Output the [X, Y] coordinate of the center of the cell containing the given text.  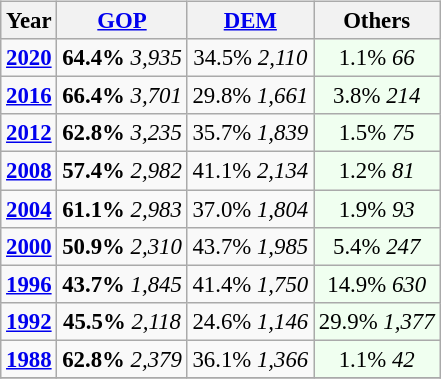
24.6% 1,146 [250, 321]
41.4% 1,750 [250, 284]
1.1% 66 [377, 58]
29.9% 1,377 [377, 321]
37.0% 1,804 [250, 209]
29.8% 1,661 [250, 96]
GOP [122, 21]
2000 [29, 246]
62.8% 3,235 [122, 133]
Others [377, 21]
2008 [29, 171]
Year [29, 21]
35.7% 1,839 [250, 133]
61.1% 2,983 [122, 209]
2016 [29, 96]
62.8% 2,379 [122, 359]
DEM [250, 21]
2004 [29, 209]
57.4% 2,982 [122, 171]
14.9% 630 [377, 284]
5.4% 247 [377, 246]
66.4% 3,701 [122, 96]
41.1% 2,134 [250, 171]
43.7% 1,985 [250, 246]
36.1% 1,366 [250, 359]
1996 [29, 284]
1992 [29, 321]
1.1% 42 [377, 359]
1.5% 75 [377, 133]
50.9% 2,310 [122, 246]
1988 [29, 359]
2020 [29, 58]
64.4% 3,935 [122, 58]
1.2% 81 [377, 171]
45.5% 2,118 [122, 321]
3.8% 214 [377, 96]
2012 [29, 133]
43.7% 1,845 [122, 284]
1.9% 93 [377, 209]
34.5% 2,110 [250, 58]
